Capture the cell that displays the provided text and extract its (x, y) central coordinate. 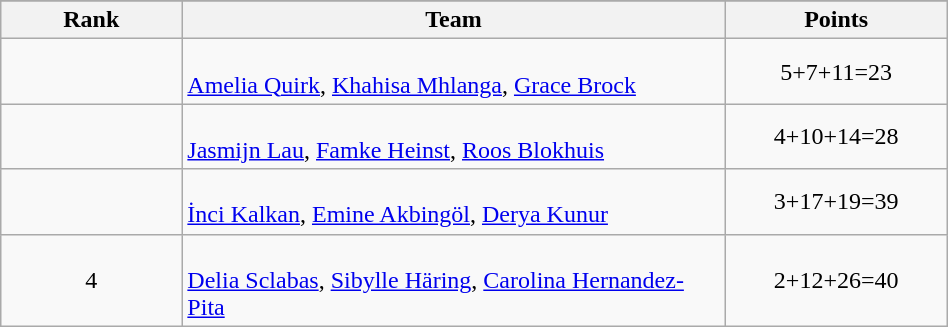
Team (454, 20)
3+17+19=39 (836, 202)
Rank (92, 20)
Jasmijn Lau, Famke Heinst, Roos Blokhuis (454, 136)
4 (92, 280)
Amelia Quirk, Khahisa Mhlanga, Grace Brock (454, 72)
4+10+14=28 (836, 136)
Delia Sclabas, Sibylle Häring, Carolina Hernandez-Pita (454, 280)
5+7+11=23 (836, 72)
2+12+26=40 (836, 280)
İnci Kalkan, Emine Akbingöl, Derya Kunur (454, 202)
Points (836, 20)
